Extract the [x, y] coordinate from the center of the cell holding the provided text.  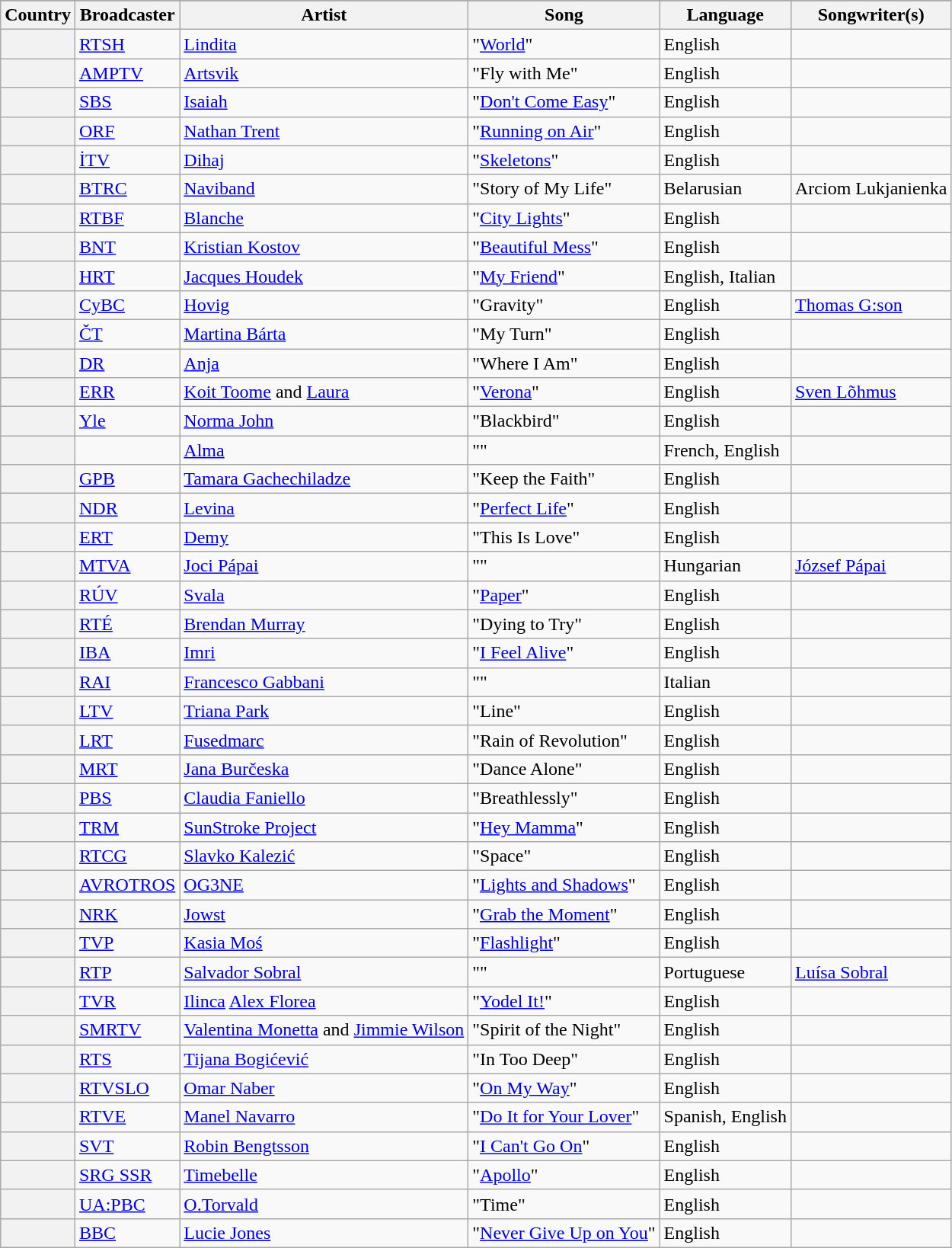
English, Italian [725, 276]
Brendan Murray [324, 624]
RAI [126, 682]
DR [126, 363]
Yle [126, 421]
Sven Lõhmus [871, 392]
"Breathlessly" [564, 798]
"Time" [564, 1204]
Nathan Trent [324, 131]
"I Can't Go On" [564, 1146]
"World" [564, 44]
"Paper" [564, 595]
"Grab the Moment" [564, 914]
Jacques Houdek [324, 276]
BNT [126, 247]
Francesco Gabbani [324, 682]
RTVSLO [126, 1088]
"Do It for Your Lover" [564, 1117]
"Don't Come Easy" [564, 102]
RTCG [126, 856]
"In Too Deep" [564, 1059]
GPB [126, 479]
BTRC [126, 189]
TRM [126, 827]
HRT [126, 276]
Portuguese [725, 972]
"Dying to Try" [564, 624]
AMPTV [126, 73]
"Dance Alone" [564, 769]
Imri [324, 653]
SunStroke Project [324, 827]
"On My Way" [564, 1088]
"Running on Air" [564, 131]
Artist [324, 15]
Broadcaster [126, 15]
ERR [126, 392]
Timebelle [324, 1175]
Lucie Jones [324, 1233]
Anja [324, 363]
"Skeletons" [564, 160]
Demy [324, 537]
"Space" [564, 856]
Ilinca Alex Florea [324, 1001]
Norma John [324, 421]
Spanish, English [725, 1117]
TVR [126, 1001]
SRG SSR [126, 1175]
Slavko Kalezić [324, 856]
"This Is Love" [564, 537]
"Perfect Life" [564, 508]
Lindita [324, 44]
"I Feel Alive" [564, 653]
Naviband [324, 189]
Alma [324, 450]
RTS [126, 1059]
Fusedmarc [324, 740]
İTV [126, 160]
ERT [126, 537]
LRT [126, 740]
Language [725, 15]
French, English [725, 450]
"Keep the Faith" [564, 479]
Kristian Kostov [324, 247]
Blanche [324, 218]
Koit Toome and Laura [324, 392]
Jana Burčeska [324, 769]
"Beautiful Mess" [564, 247]
Luísa Sobral [871, 972]
"Line" [564, 711]
"Where I Am" [564, 363]
Tijana Bogićević [324, 1059]
RTÉ [126, 624]
Songwriter(s) [871, 15]
"City Lights" [564, 218]
József Pápai [871, 566]
BBC [126, 1233]
Joci Pápai [324, 566]
"Never Give Up on You" [564, 1233]
"Gravity" [564, 305]
NDR [126, 508]
Thomas G:son [871, 305]
"Fly with Me" [564, 73]
Jowst [324, 914]
"Rain of Revolution" [564, 740]
"Verona" [564, 392]
PBS [126, 798]
Triana Park [324, 711]
"Hey Mamma" [564, 827]
MRT [126, 769]
"Story of My Life" [564, 189]
ČT [126, 334]
OG3NE [324, 885]
CyBC [126, 305]
NRK [126, 914]
Arciom Lukjanienka [871, 189]
SBS [126, 102]
Kasia Moś [324, 943]
Artsvik [324, 73]
SMRTV [126, 1030]
IBA [126, 653]
Hungarian [725, 566]
LTV [126, 711]
MTVA [126, 566]
RTP [126, 972]
SVT [126, 1146]
TVP [126, 943]
AVROTROS [126, 885]
RÚV [126, 595]
Martina Bárta [324, 334]
Svala [324, 595]
Manel Navarro [324, 1117]
"Flashlight" [564, 943]
Song [564, 15]
Dihaj [324, 160]
"My Friend" [564, 276]
Isaiah [324, 102]
"Blackbird" [564, 421]
Country [38, 15]
O.Torvald [324, 1204]
UA:PBC [126, 1204]
Valentina Monetta and Jimmie Wilson [324, 1030]
"Spirit of the Night" [564, 1030]
Belarusian [725, 189]
"My Turn" [564, 334]
"Apollo" [564, 1175]
Hovig [324, 305]
RTVE [126, 1117]
Tamara Gachechiladze [324, 479]
"Lights and Shadows" [564, 885]
RTSH [126, 44]
RTBF [126, 218]
"Yodel It!" [564, 1001]
Levina [324, 508]
Salvador Sobral [324, 972]
Italian [725, 682]
Omar Naber [324, 1088]
Robin Bengtsson [324, 1146]
ORF [126, 131]
Claudia Faniello [324, 798]
